Identify which cell holds the provided text, then report its (X, Y) central coordinate. 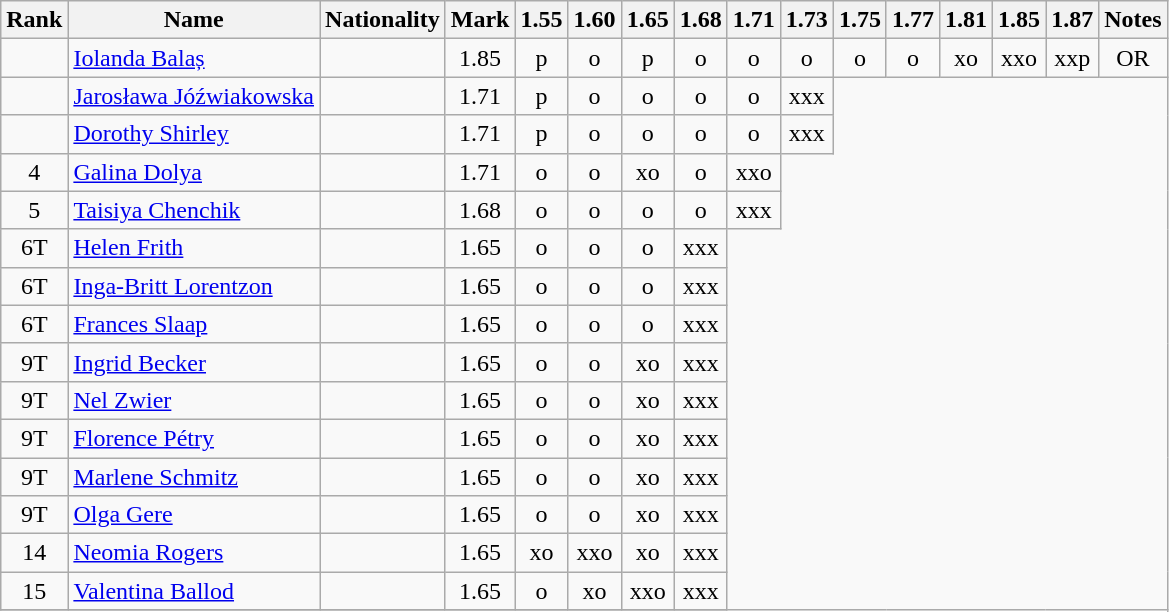
Helen Frith (194, 248)
1.81 (966, 20)
1.75 (860, 20)
1.73 (806, 20)
Iolanda Balaș (194, 58)
OR (1133, 58)
Neomia Rogers (194, 553)
1.55 (542, 20)
1.87 (1072, 20)
xxp (1072, 58)
Rank (34, 20)
Dorothy Shirley (194, 134)
Jarosława Jóźwiakowska (194, 96)
14 (34, 553)
Marlene Schmitz (194, 477)
Valentina Ballod (194, 591)
5 (34, 210)
Nationality (383, 20)
Notes (1133, 20)
Ingrid Becker (194, 362)
Taisiya Chenchik (194, 210)
Name (194, 20)
1.60 (594, 20)
1.77 (912, 20)
Frances Slaap (194, 324)
Mark (480, 20)
Nel Zwier (194, 400)
Galina Dolya (194, 172)
15 (34, 591)
Inga-Britt Lorentzon (194, 286)
Florence Pétry (194, 438)
Olga Gere (194, 515)
4 (34, 172)
